Search for the cell housing the specified text and yield its (X, Y) center coordinate. 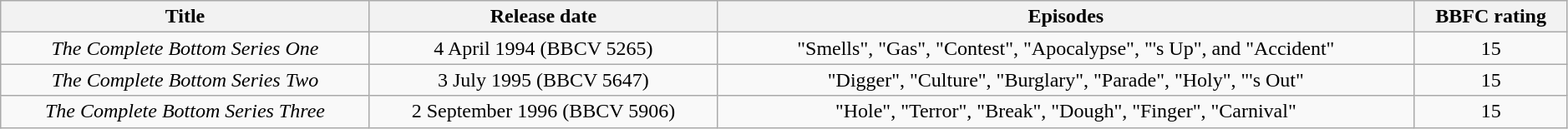
"Hole", "Terror", "Break", "Dough", "Finger", "Carnival" (1066, 112)
Title (185, 17)
The Complete Bottom Series One (185, 48)
"Digger", "Culture", "Burglary", "Parade", "Holy", "'s Out" (1066, 80)
2 September 1996 (BBCV 5906) (543, 112)
4 April 1994 (BBCV 5265) (543, 48)
The Complete Bottom Series Two (185, 80)
Release date (543, 17)
"Smells", "Gas", "Contest", "Apocalypse", "'s Up", and "Accident" (1066, 48)
The Complete Bottom Series Three (185, 112)
3 July 1995 (BBCV 5647) (543, 80)
BBFC rating (1490, 17)
Episodes (1066, 17)
